For the text-containing cell, return its midpoint in (X, Y) coordinate format. 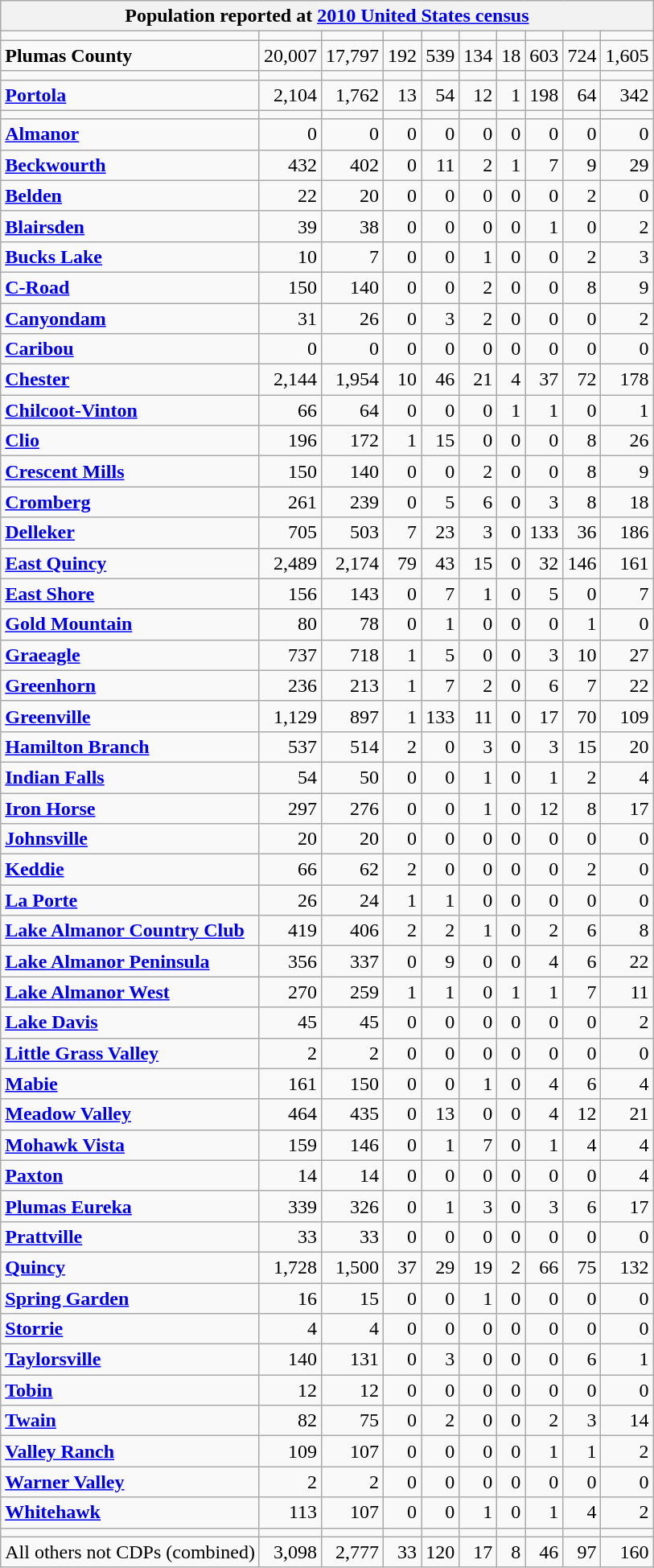
Caribou (130, 349)
Iron Horse (130, 809)
Mabie (130, 1084)
Whitehawk (130, 1512)
Twain (130, 1421)
Hamilton Branch (130, 747)
Crescent Mills (130, 471)
172 (352, 441)
27 (627, 655)
337 (352, 961)
17,797 (352, 56)
236 (290, 685)
Plumas County (130, 56)
Johnsville (130, 839)
159 (290, 1145)
2,777 (352, 1552)
718 (352, 655)
39 (290, 226)
539 (441, 56)
Gold Mountain (130, 624)
160 (627, 1552)
131 (352, 1360)
Little Grass Valley (130, 1053)
38 (352, 226)
120 (441, 1552)
2,489 (290, 563)
East Quincy (130, 563)
603 (544, 56)
259 (352, 992)
East Shore (130, 594)
897 (352, 716)
402 (352, 165)
50 (352, 777)
All others not CDPs (combined) (130, 1552)
503 (352, 533)
Greenville (130, 716)
724 (582, 56)
Cromberg (130, 502)
C-Road (130, 287)
Bucks Lake (130, 257)
23 (441, 533)
1,129 (290, 716)
339 (290, 1206)
192 (402, 56)
82 (290, 1421)
Lake Almanor Peninsula (130, 961)
Warner Valley (130, 1482)
435 (352, 1114)
Almanor (130, 134)
1,728 (290, 1267)
Blairsden (130, 226)
Chilcoot-Vinton (130, 410)
2,174 (352, 563)
Beckwourth (130, 165)
276 (352, 809)
Clio (130, 441)
464 (290, 1114)
Greenhorn (130, 685)
Population reported at 2010 United States census (327, 16)
79 (402, 563)
Meadow Valley (130, 1114)
196 (290, 441)
La Porte (130, 900)
Indian Falls (130, 777)
Mohawk Vista (130, 1145)
198 (544, 95)
406 (352, 931)
356 (290, 961)
20,007 (290, 56)
Lake Almanor Country Club (130, 931)
Canyondam (130, 318)
19 (478, 1267)
1,762 (352, 95)
297 (290, 809)
178 (627, 380)
32 (544, 563)
132 (627, 1267)
326 (352, 1206)
1,500 (352, 1267)
186 (627, 533)
Portola (130, 95)
Quincy (130, 1267)
Graeagle (130, 655)
78 (352, 624)
Belden (130, 195)
Prattville (130, 1237)
36 (582, 533)
213 (352, 685)
261 (290, 502)
Paxton (130, 1175)
Valley Ranch (130, 1451)
Lake Almanor West (130, 992)
24 (352, 900)
97 (582, 1552)
72 (582, 380)
43 (441, 563)
537 (290, 747)
432 (290, 165)
239 (352, 502)
3,098 (290, 1552)
2,144 (290, 380)
134 (478, 56)
62 (352, 870)
143 (352, 594)
31 (290, 318)
Spring Garden (130, 1298)
Delleker (130, 533)
Keddie (130, 870)
514 (352, 747)
Taylorsville (130, 1360)
Tobin (130, 1390)
705 (290, 533)
342 (627, 95)
156 (290, 594)
16 (290, 1298)
419 (290, 931)
2,104 (290, 95)
737 (290, 655)
70 (582, 716)
1,605 (627, 56)
Chester (130, 380)
80 (290, 624)
Storrie (130, 1329)
113 (290, 1512)
Plumas Eureka (130, 1206)
1,954 (352, 380)
270 (290, 992)
Lake Davis (130, 1023)
